Identify which cell holds the provided text, then report its [x, y] central coordinate. 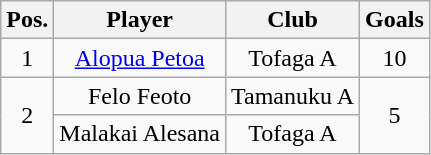
Club [292, 20]
Alopua Petoa [140, 58]
Pos. [28, 20]
10 [395, 58]
Felo Feoto [140, 96]
5 [395, 115]
Goals [395, 20]
Player [140, 20]
Tamanuku A [292, 96]
Malakai Alesana [140, 134]
1 [28, 58]
2 [28, 115]
